Search for the cell housing the specified text and yield its [X, Y] center coordinate. 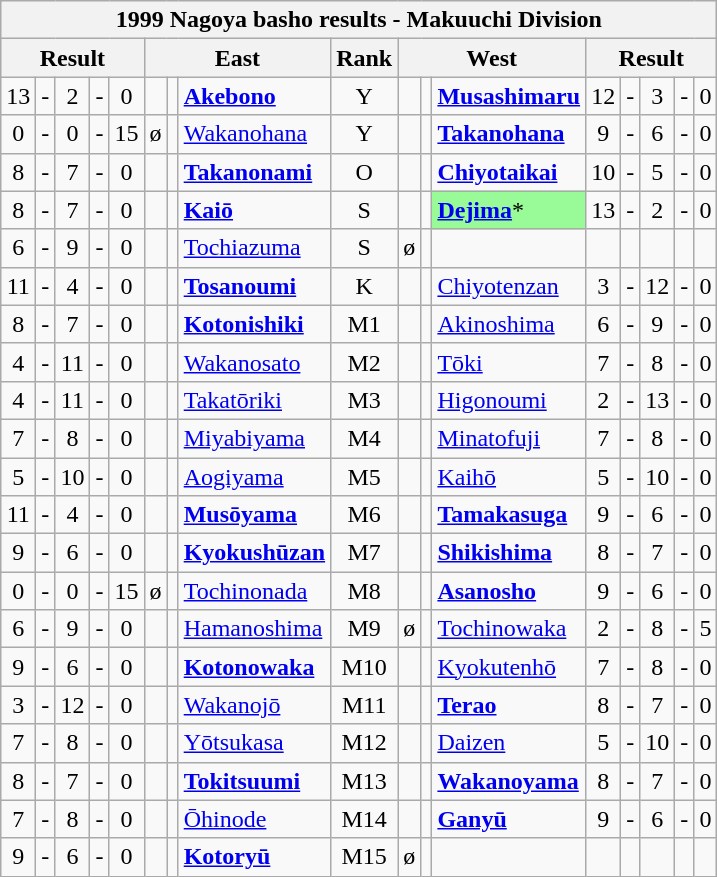
M1 [364, 324]
Kotonowaka [254, 667]
M2 [364, 362]
M11 [364, 705]
East [238, 58]
Tōki [509, 362]
Asanosho [509, 591]
Tochiazuma [254, 248]
Tosanoumi [254, 286]
M10 [364, 667]
Wakanojō [254, 705]
M9 [364, 629]
Daizen [509, 743]
Wakanohana [254, 134]
Tochinowaka [509, 629]
Shikishima [509, 553]
West [492, 58]
M13 [364, 781]
Tokitsuumi [254, 781]
Takanohana [509, 134]
Tamakasuga [509, 515]
Ganyū [509, 819]
Higonoumi [509, 400]
M4 [364, 438]
M12 [364, 743]
M8 [364, 591]
M3 [364, 400]
Dejima* [509, 210]
Miyabiyama [254, 438]
Akinoshima [509, 324]
Kaiō [254, 210]
M6 [364, 515]
Tochinonada [254, 591]
M14 [364, 819]
Ōhinode [254, 819]
Kaihō [509, 477]
Kotonishiki [254, 324]
Takatōriki [254, 400]
K [364, 286]
Kyokushūzan [254, 553]
Rank [364, 58]
O [364, 172]
Chiyotenzan [509, 286]
Takanonami [254, 172]
M7 [364, 553]
Musōyama [254, 515]
Chiyotaikai [509, 172]
Terao [509, 705]
Wakanosato [254, 362]
Yōtsukasa [254, 743]
Wakanoyama [509, 781]
Hamanoshima [254, 629]
Musashimaru [509, 96]
M5 [364, 477]
1999 Nagoya basho results - Makuuchi Division [359, 20]
Kotoryū [254, 857]
M15 [364, 857]
Akebono [254, 96]
Minatofuji [509, 438]
Kyokutenhō [509, 667]
Aogiyama [254, 477]
